Determine the [x, y] coordinate at the center of the cell enclosing the given text.  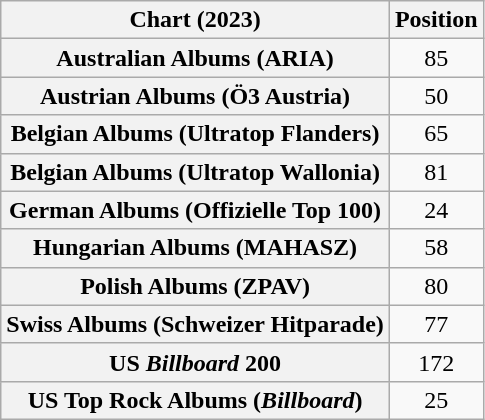
Austrian Albums (Ö3 Austria) [196, 96]
80 [436, 286]
58 [436, 248]
Australian Albums (ARIA) [196, 58]
85 [436, 58]
Belgian Albums (Ultratop Flanders) [196, 134]
Position [436, 20]
81 [436, 172]
50 [436, 96]
24 [436, 210]
Belgian Albums (Ultratop Wallonia) [196, 172]
Chart (2023) [196, 20]
US Billboard 200 [196, 362]
172 [436, 362]
77 [436, 324]
Polish Albums (ZPAV) [196, 286]
65 [436, 134]
25 [436, 400]
German Albums (Offizielle Top 100) [196, 210]
Swiss Albums (Schweizer Hitparade) [196, 324]
Hungarian Albums (MAHASZ) [196, 248]
US Top Rock Albums (Billboard) [196, 400]
